Scan for the cell matching the given text and deliver its [X, Y] coordinate at center. 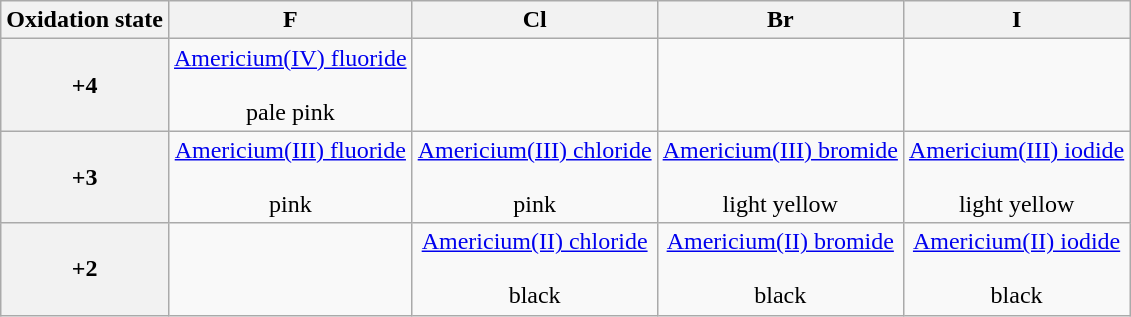
+4 [85, 85]
Br [780, 20]
Americium(III) fluoridepink [290, 177]
Americium(III) iodidelight yellow [1016, 177]
Americium(II) bromideblack [780, 269]
Americium(II) iodideblack [1016, 269]
Americium(III) chloridepink [534, 177]
F [290, 20]
+3 [85, 177]
I [1016, 20]
Cl [534, 20]
Americium(II) chlorideblack [534, 269]
Oxidation state [85, 20]
Americium(IV) fluoridepale pink [290, 85]
+2 [85, 269]
Americium(III) bromidelight yellow [780, 177]
